Determine the [x, y] coordinate at the center of the cell enclosing the given text.  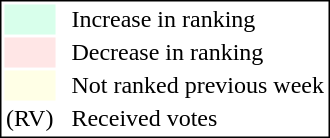
Increase in ranking [198, 19]
(RV) [29, 119]
Received votes [198, 119]
Not ranked previous week [198, 85]
Decrease in ranking [198, 53]
